Extract the (X, Y) coordinate from the center of the cell holding the provided text.  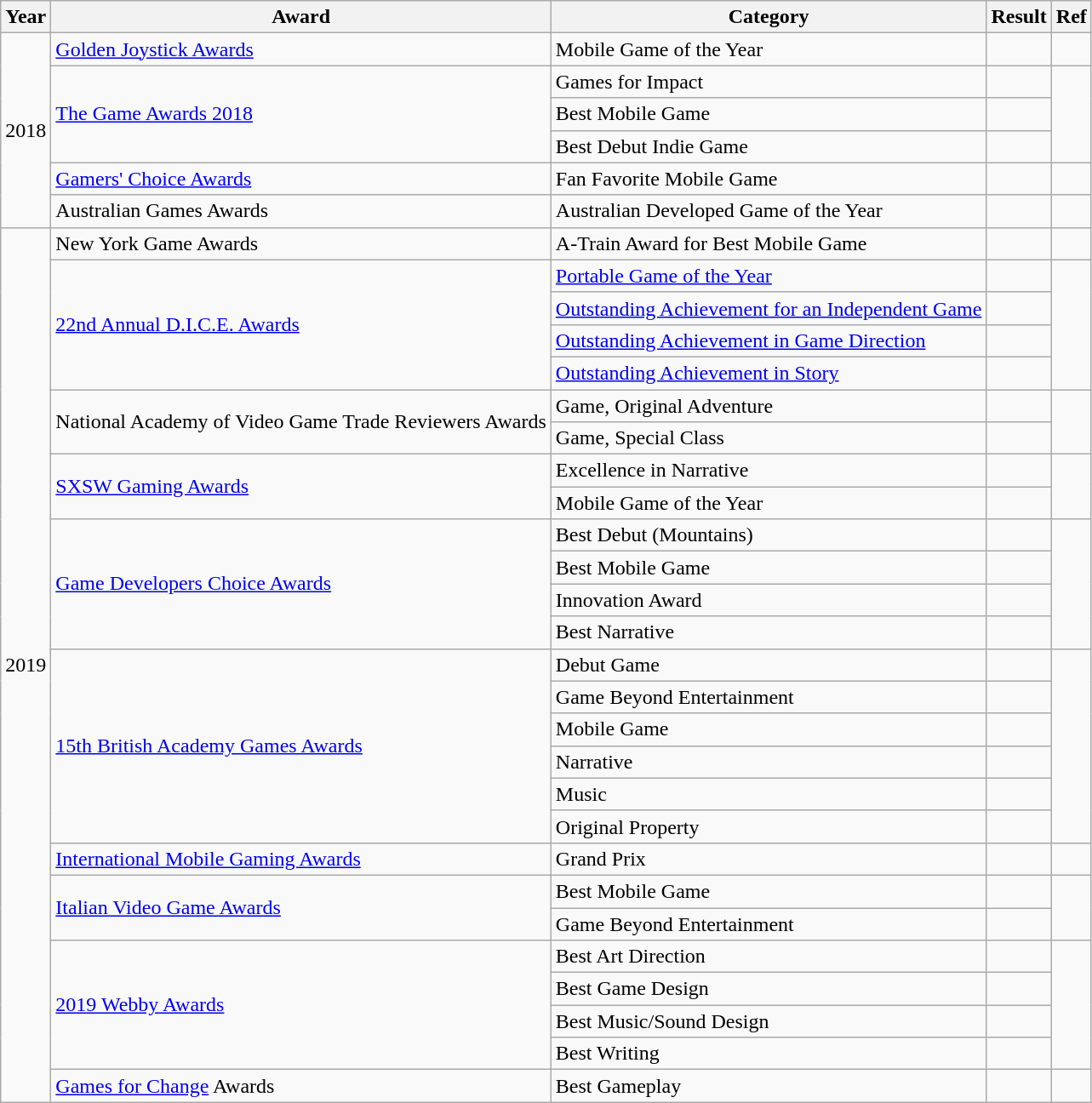
Best Music/Sound Design (769, 1021)
Australian Developed Game of the Year (769, 211)
The Game Awards 2018 (301, 114)
Award (301, 17)
Portable Game of the Year (769, 276)
SXSW Gaming Awards (301, 487)
Result (1019, 17)
Outstanding Achievement for an Independent Game (769, 308)
Australian Games Awards (301, 211)
Category (769, 17)
Debut Game (769, 665)
Games for Impact (769, 82)
Italian Video Game Awards (301, 907)
Fan Favorite Mobile Game (769, 179)
Innovation Award (769, 600)
A-Train Award for Best Mobile Game (769, 243)
Ref (1071, 17)
Outstanding Achievement in Game Direction (769, 340)
2019 Webby Awards (301, 1005)
Best Narrative (769, 632)
Gamers' Choice Awards (301, 179)
Best Debut (Mountains) (769, 535)
National Academy of Video Game Trade Reviewers Awards (301, 422)
Outstanding Achievement in Story (769, 373)
Narrative (769, 762)
22nd Annual D.I.C.E. Awards (301, 324)
Game, Original Adventure (769, 406)
Year (26, 17)
International Mobile Gaming Awards (301, 859)
2018 (26, 130)
New York Game Awards (301, 243)
2019 (26, 665)
Game Developers Choice Awards (301, 584)
Best Debut Indie Game (769, 146)
Best Art Direction (769, 957)
Excellence in Narrative (769, 471)
Best Gameplay (769, 1086)
Best Game Design (769, 989)
Mobile Game (769, 729)
15th British Academy Games Awards (301, 746)
Game, Special Class (769, 438)
Original Property (769, 826)
Games for Change Awards (301, 1086)
Golden Joystick Awards (301, 49)
Grand Prix (769, 859)
Music (769, 794)
Best Writing (769, 1054)
